For the text-containing cell, return its midpoint in [x, y] coordinate format. 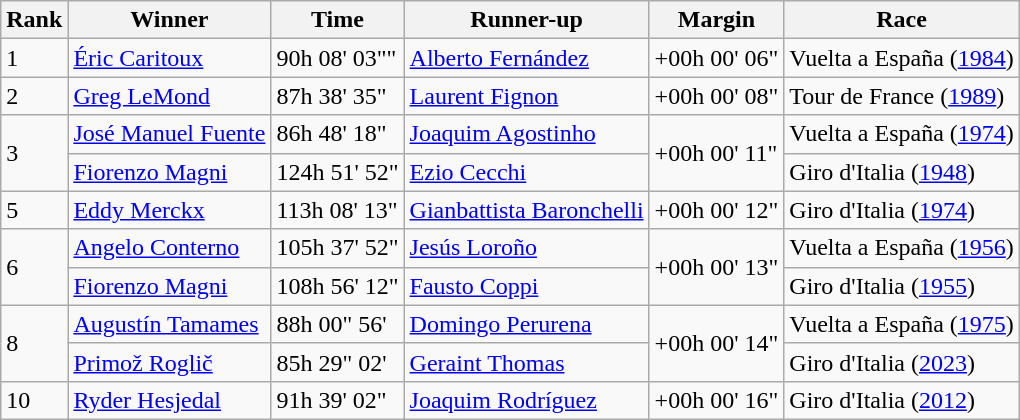
6 [34, 267]
113h 08' 13" [338, 210]
Rank [34, 20]
8 [34, 343]
Geraint Thomas [526, 362]
Joaquim Agostinho [526, 134]
Margin [716, 20]
+00h 00' 12" [716, 210]
124h 51' 52" [338, 172]
Fausto Coppi [526, 286]
108h 56' 12" [338, 286]
+00h 00' 14" [716, 343]
+00h 00' 11" [716, 153]
Vuelta a España (1975) [902, 324]
Race [902, 20]
+00h 00' 13" [716, 267]
Giro d'Italia (1974) [902, 210]
1 [34, 58]
Vuelta a España (1956) [902, 248]
Domingo Perurena [526, 324]
Ezio Cecchi [526, 172]
Éric Caritoux [170, 58]
87h 38' 35" [338, 96]
Giro d'Italia (1955) [902, 286]
5 [34, 210]
Laurent Fignon [526, 96]
Giro d'Italia (2012) [902, 400]
86h 48' 18" [338, 134]
10 [34, 400]
Tour de France (1989) [902, 96]
Winner [170, 20]
+00h 00' 06" [716, 58]
Ryder Hesjedal [170, 400]
Eddy Merckx [170, 210]
91h 39' 02" [338, 400]
+00h 00' 16" [716, 400]
Greg LeMond [170, 96]
3 [34, 153]
+00h 00' 08" [716, 96]
Vuelta a España (1984) [902, 58]
Augustín Tamames [170, 324]
José Manuel Fuente [170, 134]
Vuelta a España (1974) [902, 134]
Time [338, 20]
Runner-up [526, 20]
Giro d'Italia (1948) [902, 172]
Angelo Conterno [170, 248]
Primož Roglič [170, 362]
105h 37' 52" [338, 248]
2 [34, 96]
90h 08' 03"" [338, 58]
88h 00" 56' [338, 324]
Jesús Loroño [526, 248]
Alberto Fernández [526, 58]
85h 29" 02' [338, 362]
Gianbattista Baronchelli [526, 210]
Joaquim Rodríguez [526, 400]
Giro d'Italia (2023) [902, 362]
